Scan for the cell matching the given text and deliver its (x, y) coordinate at center. 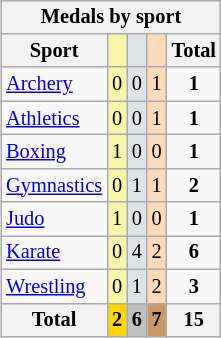
Sport (54, 51)
15 (194, 320)
3 (194, 286)
7 (157, 320)
Athletics (54, 118)
Wrestling (54, 286)
Judo (54, 219)
Boxing (54, 152)
Archery (54, 84)
Karate (54, 253)
4 (137, 253)
Gymnastics (54, 185)
Medals by sport (111, 17)
